Extract the (x, y) coordinate from the center of the cell holding the provided text.  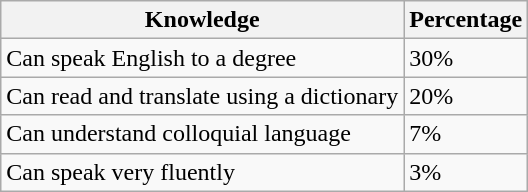
Knowledge (202, 20)
3% (466, 172)
20% (466, 96)
7% (466, 134)
Can understand colloquial language (202, 134)
Can speak English to a degree (202, 58)
Percentage (466, 20)
30% (466, 58)
Can read and translate using a dictionary (202, 96)
Can speak very fluently (202, 172)
